Scan for the cell matching the given text and deliver its (x, y) coordinate at center. 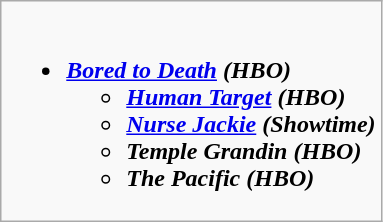
Bored to Death (HBO)Human Target (HBO)Nurse Jackie (Showtime)Temple Grandin (HBO)The Pacific (HBO) (191, 112)
